Return the (x, y) coordinate for the center point of the cell that contains the specified text.  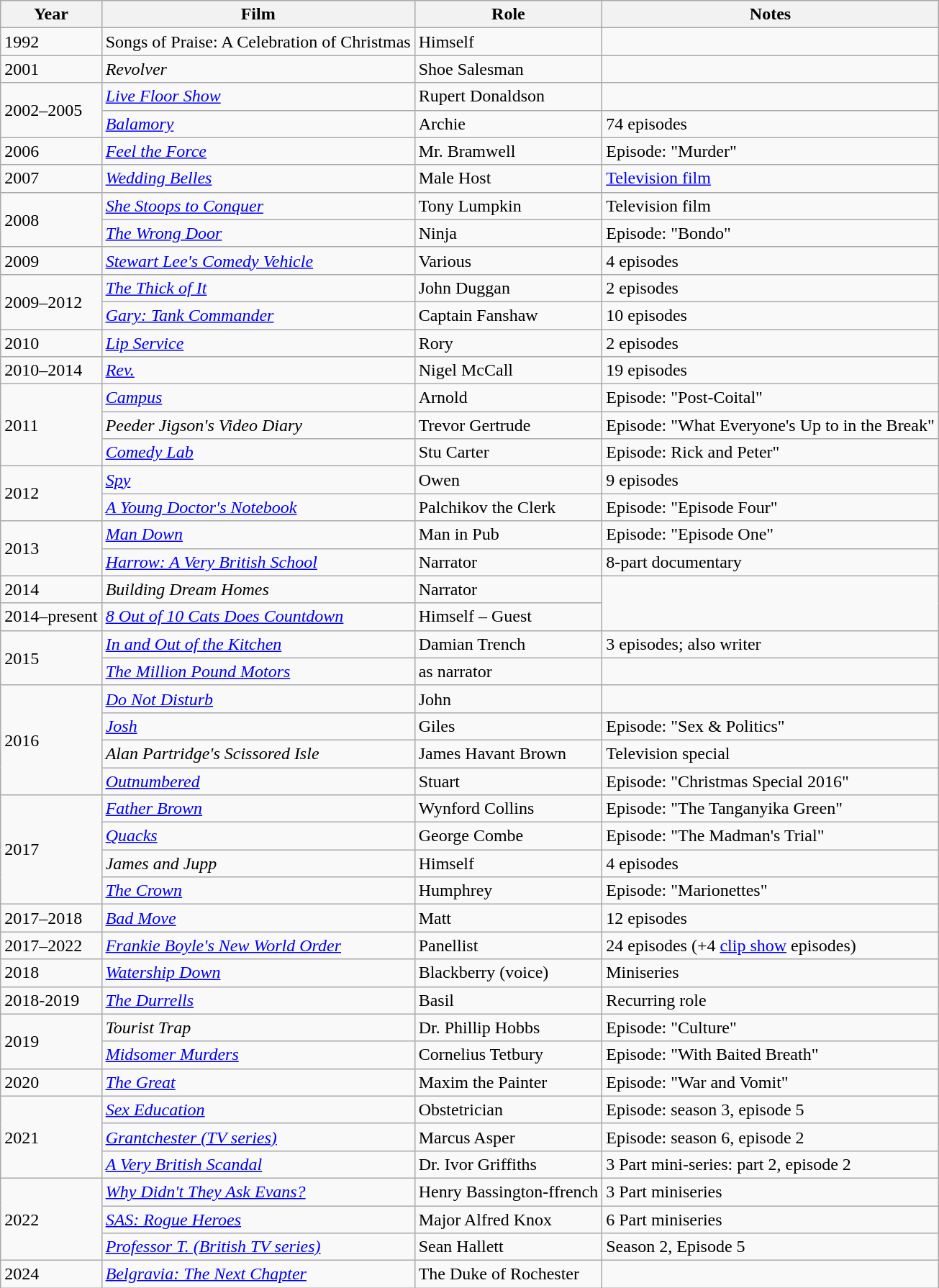
Marcus Asper (508, 1137)
Season 2, Episode 5 (771, 1247)
Gary: Tank Commander (258, 315)
2010–2014 (51, 371)
Henry Bassington-ffrench (508, 1192)
2019 (51, 1041)
Episode: "The Madman's Trial" (771, 836)
Spy (258, 480)
Shoe Salesman (508, 69)
2012 (51, 494)
2009–2012 (51, 301)
2002–2005 (51, 110)
Trevor Gertrude (508, 425)
Various (508, 260)
Nigel McCall (508, 371)
2006 (51, 151)
2014 (51, 589)
Peeder Jigson's Video Diary (258, 425)
2015 (51, 658)
2021 (51, 1137)
Wedding Belles (258, 178)
Stewart Lee's Comedy Vehicle (258, 260)
Episode: "With Baited Breath" (771, 1055)
Frankie Boyle's New World Order (258, 945)
2008 (51, 219)
Archie (508, 124)
Episode: "The Tanganyika Green" (771, 809)
as narrator (508, 671)
In and Out of the Kitchen (258, 644)
Grantchester (TV series) (258, 1137)
Comedy Lab (258, 453)
Male Host (508, 178)
2011 (51, 425)
Episode: "Christmas Special 2016" (771, 781)
2010 (51, 343)
The Great (258, 1082)
Stu Carter (508, 453)
A Very British Scandal (258, 1164)
Man in Pub (508, 535)
Do Not Disturb (258, 699)
Arnold (508, 398)
Dr. Ivor Griffiths (508, 1164)
2001 (51, 69)
Humphrey (508, 891)
The Durrells (258, 1000)
Sex Education (258, 1110)
Matt (508, 918)
Songs of Praise: A Celebration of Christmas (258, 42)
Recurring role (771, 1000)
2017–2022 (51, 945)
74 episodes (771, 124)
8 Out of 10 Cats Does Countdown (258, 617)
Balamory (258, 124)
2014–present (51, 617)
Quacks (258, 836)
2018-2019 (51, 1000)
2020 (51, 1082)
Episode: Rick and Peter" (771, 453)
Episode: season 6, episode 2 (771, 1137)
Josh (258, 726)
2007 (51, 178)
Himself – Guest (508, 617)
2013 (51, 548)
Episode: "Marionettes" (771, 891)
Feel the Force (258, 151)
2018 (51, 973)
Major Alfred Knox (508, 1220)
The Wrong Door (258, 233)
Dr. Phillip Hobbs (508, 1028)
10 episodes (771, 315)
Role (508, 14)
Father Brown (258, 809)
Owen (508, 480)
Episode: "Sex & Politics" (771, 726)
Miniseries (771, 973)
Watership Down (258, 973)
Tony Lumpkin (508, 206)
Harrow: A Very British School (258, 562)
Captain Fanshaw (508, 315)
24 episodes (+4 clip show episodes) (771, 945)
3 Part miniseries (771, 1192)
Episode: "War and Vomit" (771, 1082)
Why Didn't They Ask Evans? (258, 1192)
Cornelius Tetbury (508, 1055)
Sean Hallett (508, 1247)
2022 (51, 1219)
Episode: "Episode One" (771, 535)
Television special (771, 753)
Basil (508, 1000)
Film (258, 14)
Panellist (508, 945)
6 Part miniseries (771, 1220)
John (508, 699)
The Thick of It (258, 288)
Lip Service (258, 343)
Episode: "Bondo" (771, 233)
George Combe (508, 836)
2024 (51, 1274)
Outnumbered (258, 781)
1992 (51, 42)
SAS: Rogue Heroes (258, 1220)
Bad Move (258, 918)
James and Jupp (258, 863)
3 Part mini-series: part 2, episode 2 (771, 1164)
Year (51, 14)
Live Floor Show (258, 96)
Episode: "What Everyone's Up to in the Break" (771, 425)
Alan Partridge's Scissored Isle (258, 753)
Professor T. (British TV series) (258, 1247)
Blackberry (voice) (508, 973)
Rory (508, 343)
Building Dream Homes (258, 589)
Giles (508, 726)
Rupert Donaldson (508, 96)
2017–2018 (51, 918)
8-part documentary (771, 562)
The Duke of Rochester (508, 1274)
Tourist Trap (258, 1028)
2016 (51, 740)
Wynford Collins (508, 809)
Damian Trench (508, 644)
Ninja (508, 233)
James Havant Brown (508, 753)
Rev. (258, 371)
A Young Doctor's Notebook (258, 507)
19 episodes (771, 371)
Mr. Bramwell (508, 151)
Maxim the Painter (508, 1082)
Campus (258, 398)
2017 (51, 850)
Revolver (258, 69)
2009 (51, 260)
9 episodes (771, 480)
Palchikov the Clerk (508, 507)
The Crown (258, 891)
Obstetrician (508, 1110)
12 episodes (771, 918)
Episode: "Murder" (771, 151)
Stuart (508, 781)
3 episodes; also writer (771, 644)
John Duggan (508, 288)
Episode: "Post-Coital" (771, 398)
She Stoops to Conquer (258, 206)
Episode: "Culture" (771, 1028)
The Million Pound Motors (258, 671)
Notes (771, 14)
Man Down (258, 535)
Midsomer Murders (258, 1055)
Belgravia: The Next Chapter (258, 1274)
Episode: "Episode Four" (771, 507)
Episode: season 3, episode 5 (771, 1110)
